Find where the given text appears and provide that cell's center as (x, y) coordinate. 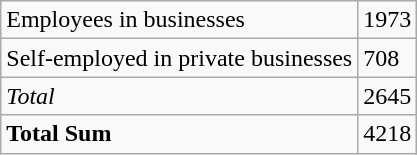
Employees in businesses (180, 20)
708 (388, 58)
Total (180, 96)
2645 (388, 96)
4218 (388, 134)
Total Sum (180, 134)
Self-employed in private businesses (180, 58)
1973 (388, 20)
